Detect which cell encompasses the target text, then output its (X, Y) center coordinate. 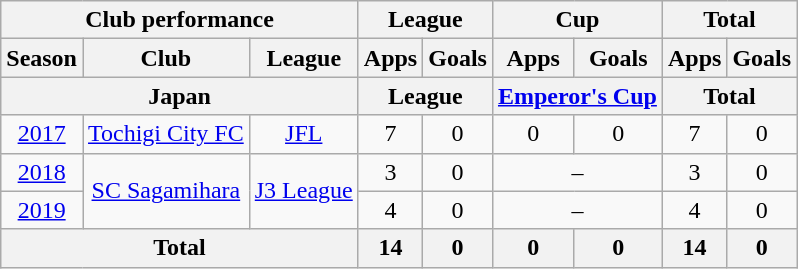
Emperor's Cup (577, 96)
2018 (42, 172)
2019 (42, 210)
Club (166, 58)
Cup (577, 20)
SC Sagamihara (166, 191)
J3 League (304, 191)
Season (42, 58)
Club performance (180, 20)
Japan (180, 96)
Tochigi City FC (166, 134)
JFL (304, 134)
2017 (42, 134)
